Scan for the cell matching the given text and deliver its (X, Y) coordinate at center. 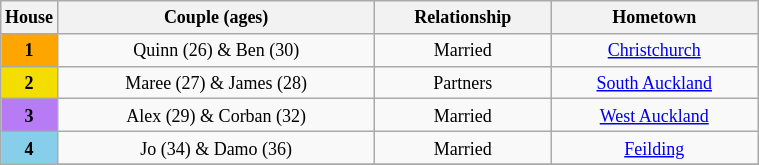
House (30, 18)
1 (30, 50)
2 (30, 82)
West Auckland (654, 116)
Christchurch (654, 50)
Maree (27) & James (28) (216, 82)
4 (30, 148)
Hometown (654, 18)
Alex (29) & Corban (32) (216, 116)
3 (30, 116)
Couple (ages) (216, 18)
Partners (463, 82)
Jo (34) & Damo (36) (216, 148)
Quinn (26) & Ben (30) (216, 50)
Feilding (654, 148)
Relationship (463, 18)
South Auckland (654, 82)
